Detect which cell encompasses the target text, then output its (x, y) center coordinate. 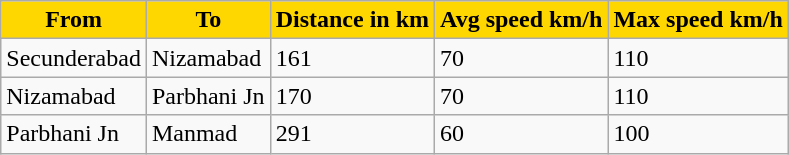
Distance in km (352, 20)
From (74, 20)
60 (522, 134)
291 (352, 134)
Avg speed km/h (522, 20)
Max speed km/h (698, 20)
100 (698, 134)
170 (352, 96)
Manmad (208, 134)
Secunderabad (74, 58)
To (208, 20)
161 (352, 58)
